Provide the (X, Y) coordinate of the cell's center where the given text is located.  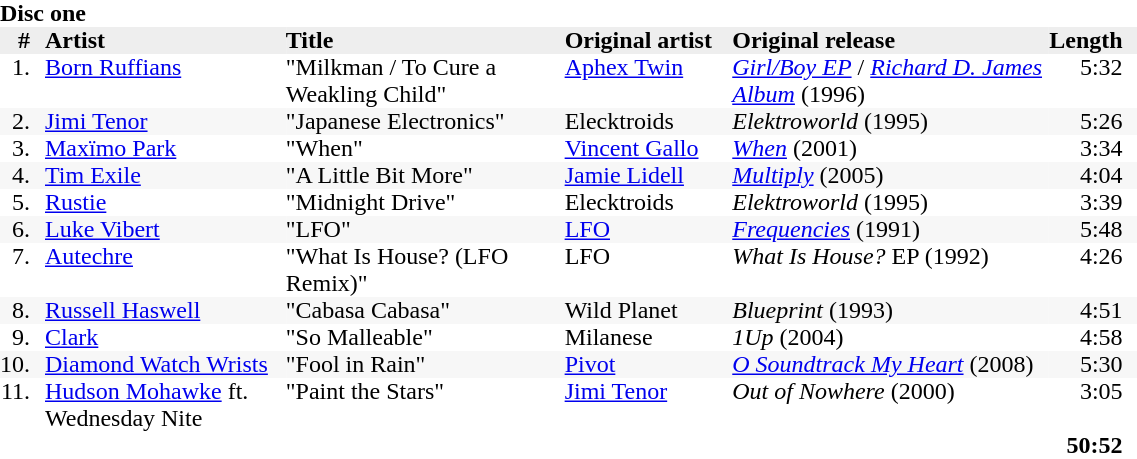
6. (22, 230)
Length (1093, 40)
Autechre (166, 270)
What Is House? EP (1992) (890, 270)
Tim Exile (166, 176)
Luke Vibert (166, 230)
Jamie Lidell (649, 176)
Rustie (166, 202)
Pivot (649, 364)
"Cabasa Cabasa" (426, 310)
"Midnight Drive" (426, 202)
Girl/Boy EP / Richard D. James Album (1996) (890, 81)
Artist (166, 40)
# (22, 40)
"Fool in Rain" (426, 364)
7. (22, 270)
"What Is House? (LFO Remix)" (426, 270)
"When" (426, 148)
5:26 (1093, 122)
1Up (2004) (890, 338)
3:05 (1093, 405)
Maxïmo Park (166, 148)
Russell Haswell (166, 310)
Multiply (2005) (890, 176)
"A Little Bit More" (426, 176)
5:30 (1093, 364)
10. (22, 364)
8. (22, 310)
Diamond Watch Wrists (166, 364)
4:51 (1093, 310)
Vincent Gallo (649, 148)
O Soundtrack My Heart (2008) (890, 364)
5:48 (1093, 230)
"Milkman / To Cure a Weakling Child" (426, 81)
Clark (166, 338)
Out of Nowhere (2000) (890, 405)
11. (22, 405)
"Japanese Electronics" (426, 122)
Frequencies (1991) (890, 230)
5. (22, 202)
1. (22, 81)
"So Malleable" (426, 338)
4:58 (1093, 338)
5:32 (1093, 81)
"LFO" (426, 230)
4. (22, 176)
Aphex Twin (649, 81)
Original artist (649, 40)
Blueprint (1993) (890, 310)
9. (22, 338)
Milanese (649, 338)
3. (22, 148)
3:39 (1093, 202)
3:34 (1093, 148)
Born Ruffians (166, 81)
When (2001) (890, 148)
"Paint the Stars" (426, 405)
4:04 (1093, 176)
4:26 (1093, 270)
Wild Planet (649, 310)
Title (426, 40)
Hudson Mohawke ft. Wednesday Nite (166, 405)
2. (22, 122)
Original release (890, 40)
